Locate the cell with the specified text and output its (x, y) center coordinate. 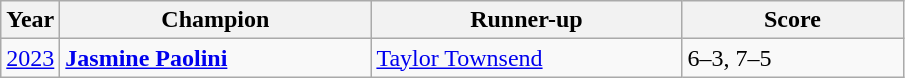
6–3, 7–5 (792, 58)
Taylor Townsend (526, 58)
Runner-up (526, 20)
Champion (216, 20)
2023 (30, 58)
Jasmine Paolini (216, 58)
Year (30, 20)
Score (792, 20)
